Scan for the cell matching the given text and deliver its [x, y] coordinate at center. 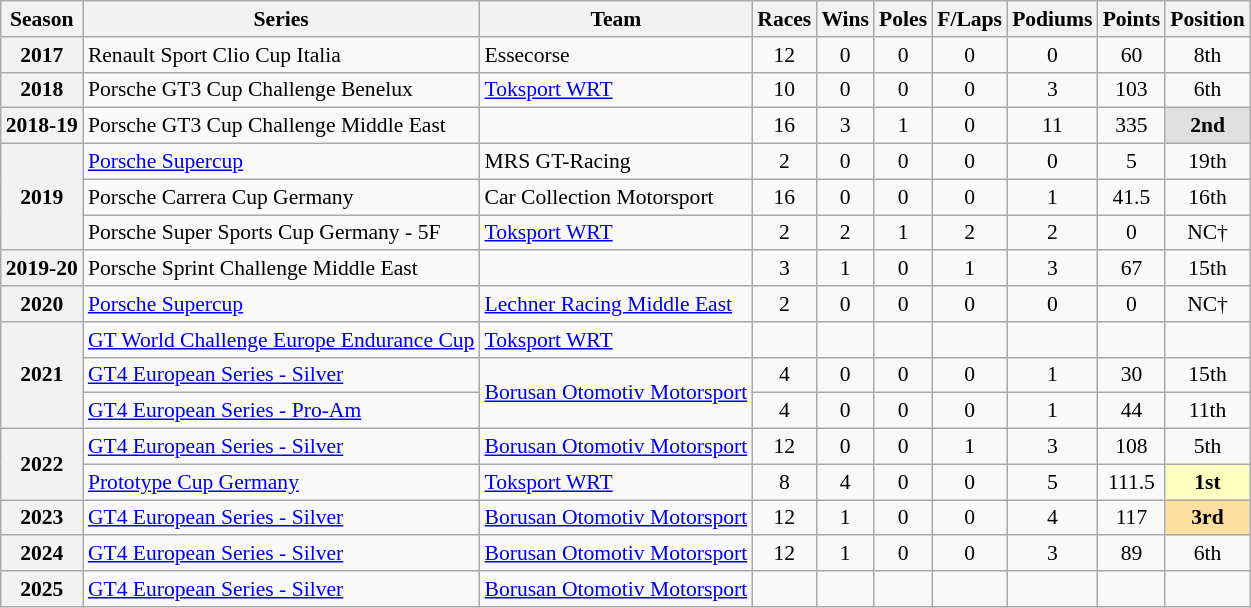
MRS GT-Racing [616, 162]
2025 [42, 589]
11 [1052, 126]
Team [616, 19]
41.5 [1132, 197]
2nd [1207, 126]
Poles [903, 19]
8 [784, 482]
Porsche Sprint Challenge Middle East [282, 269]
2018-19 [42, 126]
2019-20 [42, 269]
Wins [845, 19]
Porsche Carrera Cup Germany [282, 197]
Essecorse [616, 55]
16th [1207, 197]
2019 [42, 198]
2023 [42, 518]
111.5 [1132, 482]
GT4 European Series - Pro-Am [282, 411]
60 [1132, 55]
44 [1132, 411]
103 [1132, 90]
335 [1132, 126]
Season [42, 19]
Points [1132, 19]
Porsche GT3 Cup Challenge Middle East [282, 126]
67 [1132, 269]
Series [282, 19]
8th [1207, 55]
2017 [42, 55]
Position [1207, 19]
Podiums [1052, 19]
F/Laps [970, 19]
30 [1132, 375]
Renault Sport Clio Cup Italia [282, 55]
5th [1207, 447]
1st [1207, 482]
2022 [42, 464]
2018 [42, 90]
117 [1132, 518]
Races [784, 19]
2020 [42, 304]
108 [1132, 447]
Lechner Racing Middle East [616, 304]
3rd [1207, 518]
Prototype Cup Germany [282, 482]
Porsche GT3 Cup Challenge Benelux [282, 90]
11th [1207, 411]
2024 [42, 554]
GT World Challenge Europe Endurance Cup [282, 340]
Porsche Super Sports Cup Germany - 5F [282, 233]
Car Collection Motorsport [616, 197]
10 [784, 90]
19th [1207, 162]
2021 [42, 376]
89 [1132, 554]
